Identify which cell holds the provided text, then report its [x, y] central coordinate. 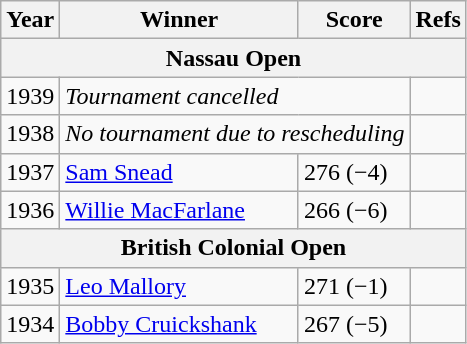
276 (−4) [354, 172]
266 (−6) [354, 210]
267 (−5) [354, 324]
Tournament cancelled [235, 96]
1934 [30, 324]
1935 [30, 286]
Leo Mallory [180, 286]
Bobby Cruickshank [180, 324]
1936 [30, 210]
Nassau Open [234, 58]
Year [30, 20]
271 (−1) [354, 286]
1938 [30, 134]
1937 [30, 172]
Score [354, 20]
1939 [30, 96]
British Colonial Open [234, 248]
Winner [180, 20]
Sam Snead [180, 172]
Willie MacFarlane [180, 210]
Refs [438, 20]
No tournament due to rescheduling [235, 134]
